Scan for the cell matching the given text and deliver its [x, y] coordinate at center. 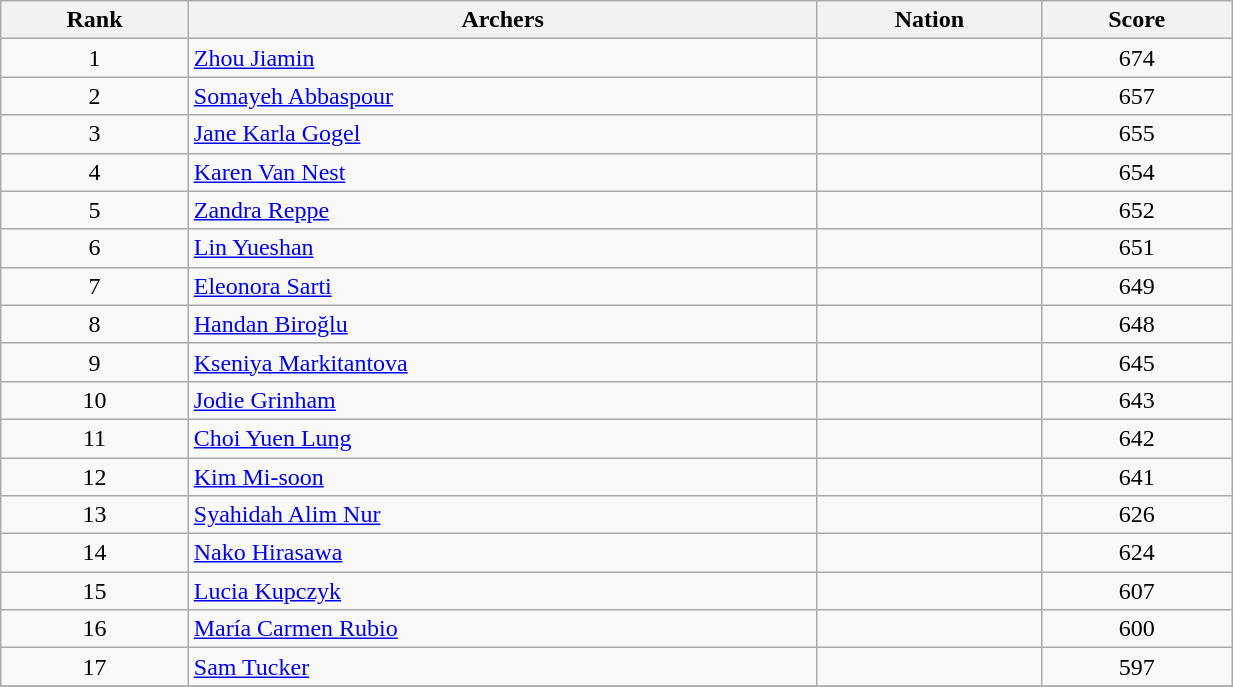
674 [1137, 58]
Jane Karla Gogel [502, 134]
Rank [95, 20]
6 [95, 248]
649 [1137, 286]
14 [95, 553]
Zhou Jiamin [502, 58]
María Carmen Rubio [502, 629]
Jodie Grinham [502, 400]
626 [1137, 515]
Kim Mi-soon [502, 477]
655 [1137, 134]
16 [95, 629]
657 [1137, 96]
12 [95, 477]
Nako Hirasawa [502, 553]
1 [95, 58]
Sam Tucker [502, 667]
15 [95, 591]
607 [1137, 591]
Nation [930, 20]
Handan Biroğlu [502, 324]
5 [95, 210]
600 [1137, 629]
652 [1137, 210]
Lin Yueshan [502, 248]
Zandra Reppe [502, 210]
3 [95, 134]
645 [1137, 362]
641 [1137, 477]
Eleonora Sarti [502, 286]
654 [1137, 172]
Score [1137, 20]
Lucia Kupczyk [502, 591]
597 [1137, 667]
651 [1137, 248]
Syahidah Alim Nur [502, 515]
9 [95, 362]
2 [95, 96]
Archers [502, 20]
13 [95, 515]
11 [95, 438]
Karen Van Nest [502, 172]
8 [95, 324]
10 [95, 400]
4 [95, 172]
7 [95, 286]
648 [1137, 324]
642 [1137, 438]
Choi Yuen Lung [502, 438]
Somayeh Abbaspour [502, 96]
643 [1137, 400]
17 [95, 667]
624 [1137, 553]
Kseniya Markitantova [502, 362]
